Provide the [X, Y] coordinate of the cell's center where the given text is located.  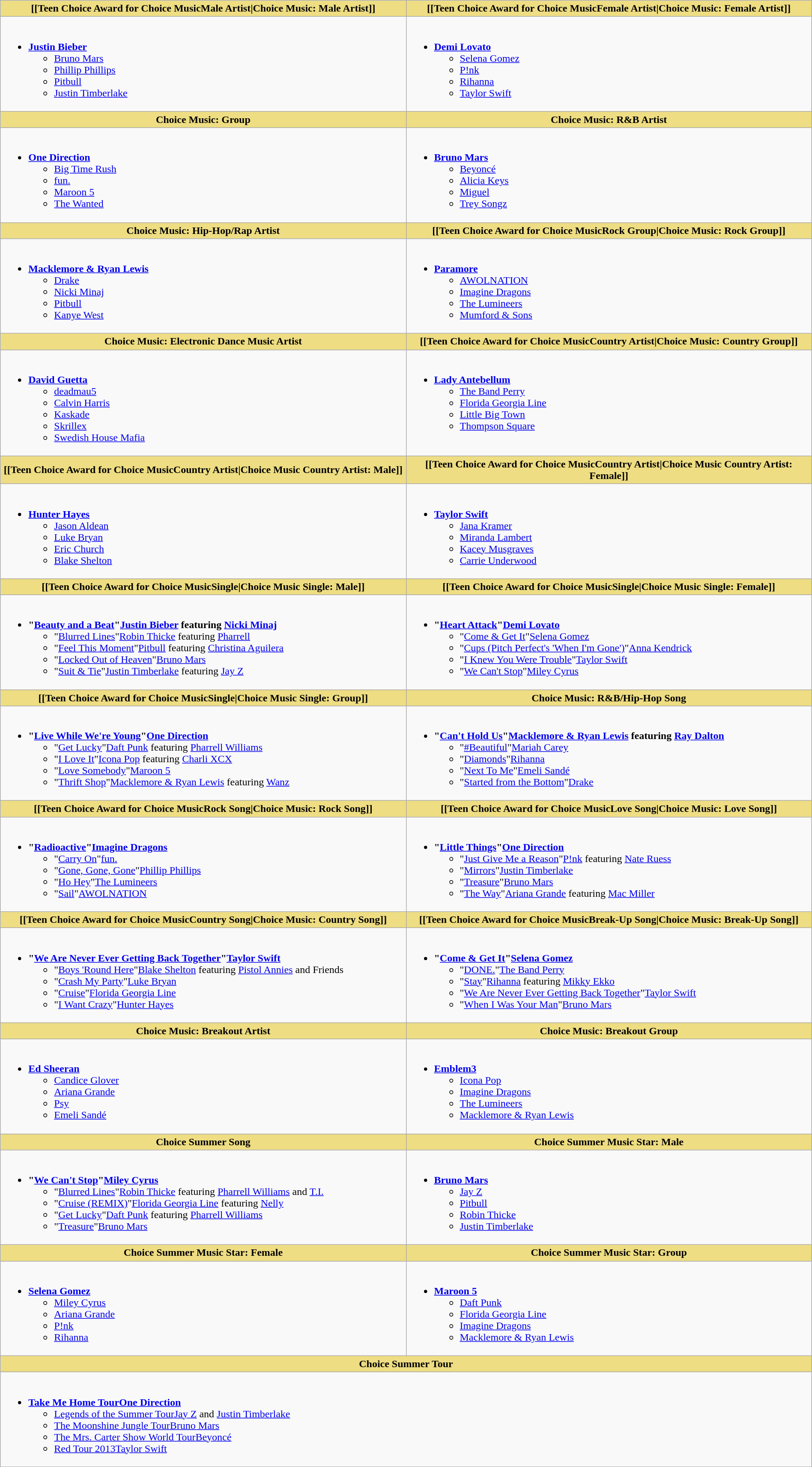
Choice Music: Electronic Dance Music Artist [203, 341]
Choice Music: Breakout Artist [203, 1031]
Justin BieberBruno MarsPhillip PhillipsPitbullJustin Timberlake [203, 64]
[[Teen Choice Award for Choice MusicCountry Artist|Choice Music: Country Group]] [609, 341]
Choice Summer Music Star: Group [609, 1253]
[[Teen Choice Award for Choice MusicCountry Artist|Choice Music Country Artist: Male]] [203, 470]
Selena GomezMiley CyrusAriana GrandeP!nkRihanna [203, 1308]
[[Teen Choice Award for Choice MusicFemale Artist|Choice Music: Female Artist]] [609, 9]
Choice Summer Music Star: Male [609, 1142]
Choice Music: Hip-Hop/Rap Artist [203, 231]
"Radioactive"Imagine Dragons"Carry On"fun."Gone, Gone, Gone"Phillip Phillips"Ho Hey"The Lumineers"Sail"AWOLNATION [203, 865]
Choice Music: Group [203, 120]
[[Teen Choice Award for Choice MusicCountry Song|Choice Music: Country Song]] [203, 920]
Choice Music: R&B Artist [609, 120]
Macklemore & Ryan LewisDrakeNicki MinajPitbullKanye West [203, 286]
[[Teen Choice Award for Choice MusicMale Artist|Choice Music: Male Artist]] [203, 9]
Choice Summer Song [203, 1142]
Hunter HayesJason AldeanLuke BryanEric ChurchBlake Shelton [203, 531]
Emblem3Icona PopImagine DragonsThe LumineersMacklemore & Ryan Lewis [609, 1087]
Choice Music: R&B/Hip-Hop Song [609, 698]
Bruno MarsBeyoncéAlicia KeysMiguelTrey Songz [609, 175]
[[Teen Choice Award for Choice MusicRock Song|Choice Music: Rock Song]] [203, 809]
[[Teen Choice Award for Choice MusicSingle|Choice Music Single: Group]] [203, 698]
[[Teen Choice Award for Choice MusicSingle|Choice Music Single: Male]] [203, 587]
[[Teen Choice Award for Choice MusicBreak-Up Song|Choice Music: Break-Up Song]] [609, 920]
[[Teen Choice Award for Choice MusicCountry Artist|Choice Music Country Artist: Female]] [609, 470]
Choice Summer Tour [406, 1364]
One DirectionBig Time Rushfun.Maroon 5The Wanted [203, 175]
David Guettadeadmau5Calvin HarrisKaskadeSkrillexSwedish House Mafia [203, 403]
Bruno MarsJay ZPitbullRobin ThickeJustin Timberlake [609, 1197]
Lady AntebellumThe Band PerryFlorida Georgia LineLittle Big TownThompson Square [609, 403]
[[Teen Choice Award for Choice MusicSingle|Choice Music Single: Female]] [609, 587]
Maroon 5Daft PunkFlorida Georgia LineImagine DragonsMacklemore & Ryan Lewis [609, 1308]
ParamoreAWOLNATIONImagine DragonsThe LumineersMumford & Sons [609, 286]
Choice Summer Music Star: Female [203, 1253]
Taylor SwiftJana KramerMiranda LambertKacey MusgravesCarrie Underwood [609, 531]
Ed SheeranCandice GloverAriana GrandePsyEmeli Sandé [203, 1087]
Demi LovatoSelena GomezP!nkRihannaTaylor Swift [609, 64]
[[Teen Choice Award for Choice MusicRock Group|Choice Music: Rock Group]] [609, 231]
[[Teen Choice Award for Choice MusicLove Song|Choice Music: Love Song]] [609, 809]
Choice Music: Breakout Group [609, 1031]
